Identify which cell holds the provided text, then report its (x, y) central coordinate. 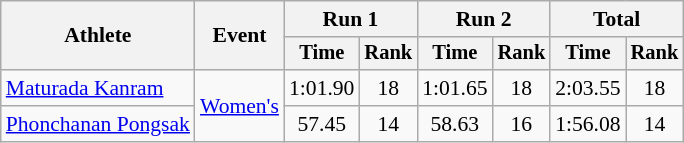
1:01.65 (454, 88)
Run 2 (484, 19)
16 (522, 124)
Event (240, 36)
1:01.90 (322, 88)
Women's (240, 106)
57.45 (322, 124)
58.63 (454, 124)
Maturada Kanram (98, 88)
Total (616, 19)
2:03.55 (588, 88)
Athlete (98, 36)
Run 1 (350, 19)
1:56.08 (588, 124)
Phonchanan Pongsak (98, 124)
